Provide the [x, y] coordinate of the cell's center where the given text is located.  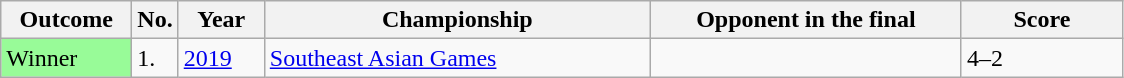
Outcome [66, 20]
Opponent in the final [806, 20]
Championship [457, 20]
Winner [66, 58]
1. [155, 58]
Year [221, 20]
4–2 [1042, 58]
2019 [221, 58]
Score [1042, 20]
No. [155, 20]
Southeast Asian Games [457, 58]
